Extract the (x, y) coordinate from the center of the cell holding the provided text.  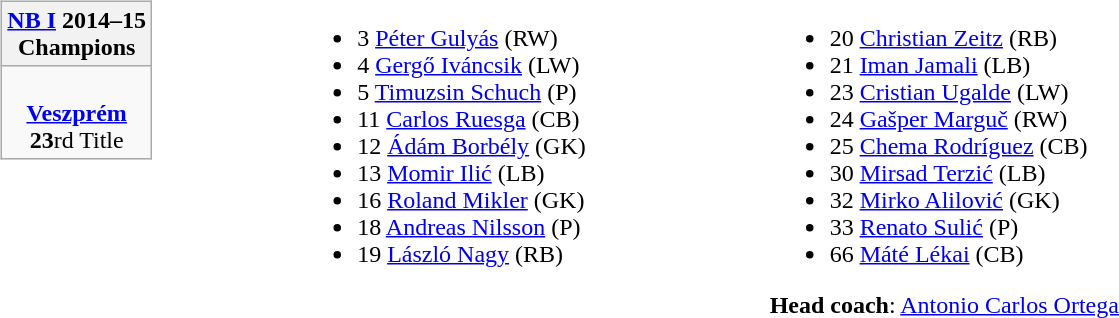
NB I 2014–15Champions (77, 34)
Veszprém23rd Title (77, 112)
